Return (x, y) of the center of cell containing provided text 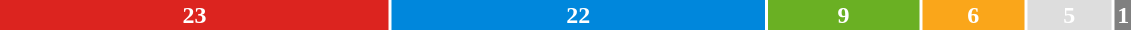
6 (974, 15)
9 (843, 15)
23 (194, 15)
5 (1070, 15)
22 (578, 15)
